Identify which cell holds the provided text, then report its [x, y] central coordinate. 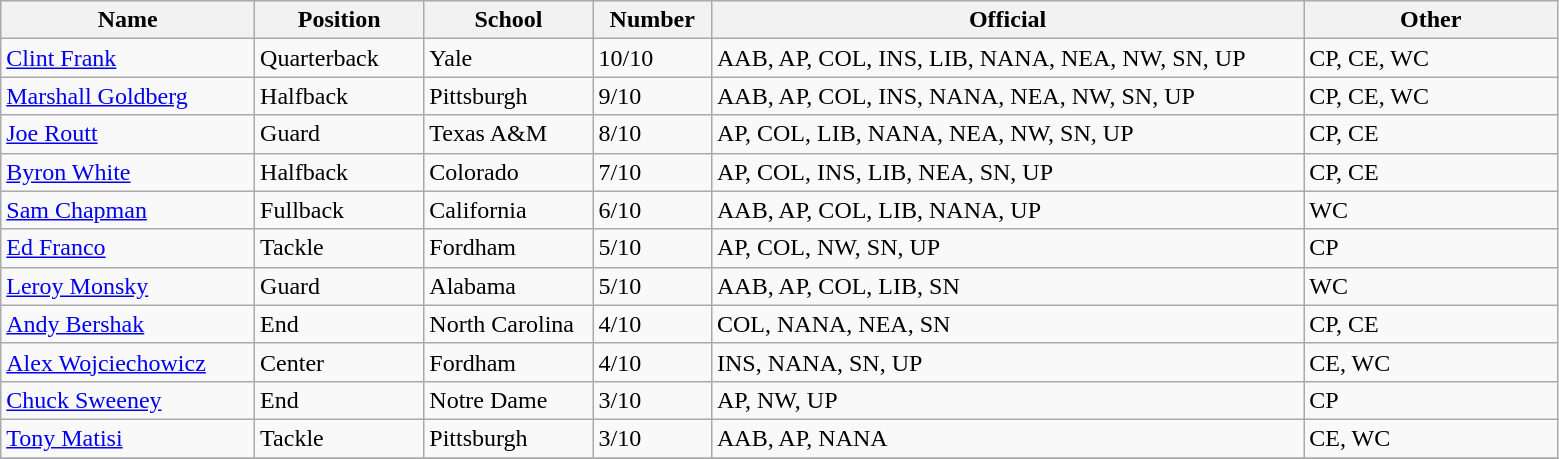
AP, NW, UP [1007, 400]
Colorado [508, 172]
Ed Franco [128, 248]
Andy Bershak [128, 324]
School [508, 20]
INS, NANA, SN, UP [1007, 362]
AAB, AP, COL, LIB, NANA, UP [1007, 210]
AP, COL, INS, LIB, NEA, SN, UP [1007, 172]
7/10 [652, 172]
Fullback [340, 210]
COL, NANA, NEA, SN [1007, 324]
Sam Chapman [128, 210]
Alex Wojciechowicz [128, 362]
Yale [508, 58]
Quarterback [340, 58]
Texas A&M [508, 134]
AAB, AP, COL, LIB, SN [1007, 286]
North Carolina [508, 324]
6/10 [652, 210]
California [508, 210]
Marshall Goldberg [128, 96]
Joe Routt [128, 134]
Other [1431, 20]
Official [1007, 20]
AAB, AP, COL, INS, NANA, NEA, NW, SN, UP [1007, 96]
8/10 [652, 134]
Chuck Sweeney [128, 400]
AAB, AP, COL, INS, LIB, NANA, NEA, NW, SN, UP [1007, 58]
Notre Dame [508, 400]
9/10 [652, 96]
Tony Matisi [128, 438]
AAB, AP, NANA [1007, 438]
AP, COL, LIB, NANA, NEA, NW, SN, UP [1007, 134]
10/10 [652, 58]
Clint Frank [128, 58]
Name [128, 20]
AP, COL, NW, SN, UP [1007, 248]
Alabama [508, 286]
Position [340, 20]
Byron White [128, 172]
Leroy Monsky [128, 286]
Number [652, 20]
Center [340, 362]
